For the text-containing cell, return its midpoint in [x, y] coordinate format. 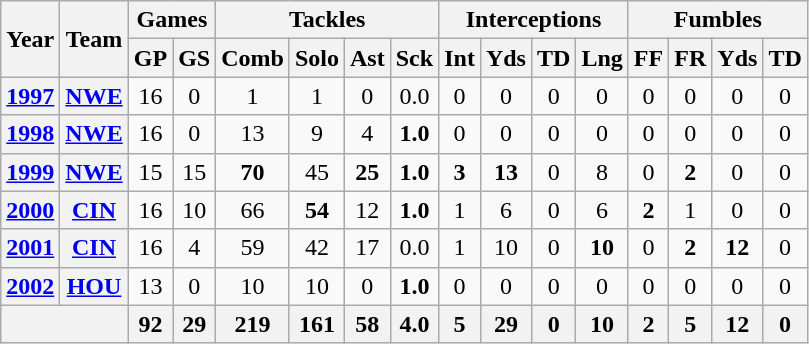
1999 [30, 172]
Ast [368, 58]
17 [368, 248]
Team [94, 39]
Tackles [328, 20]
3 [460, 172]
Year [30, 39]
25 [368, 172]
GP [150, 58]
70 [253, 172]
92 [150, 324]
4.0 [414, 324]
54 [316, 210]
Int [460, 58]
42 [316, 248]
8 [602, 172]
9 [316, 134]
161 [316, 324]
Lng [602, 58]
HOU [94, 286]
GS [194, 58]
Comb [253, 58]
2000 [30, 210]
Solo [316, 58]
66 [253, 210]
Fumbles [718, 20]
1998 [30, 134]
45 [316, 172]
2002 [30, 286]
1997 [30, 96]
59 [253, 248]
2001 [30, 248]
FF [648, 58]
FR [690, 58]
Sck [414, 58]
58 [368, 324]
Games [172, 20]
219 [253, 324]
Interceptions [534, 20]
